Search for the cell housing the specified text and yield its [X, Y] center coordinate. 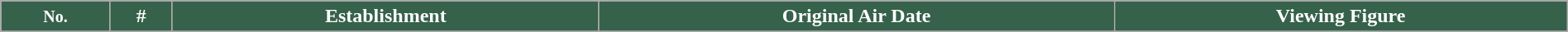
Establishment [385, 16]
# [141, 16]
Original Air Date [857, 16]
No. [55, 16]
Viewing Figure [1341, 16]
